Provide the [x, y] coordinate of the cell's center where the given text is located.  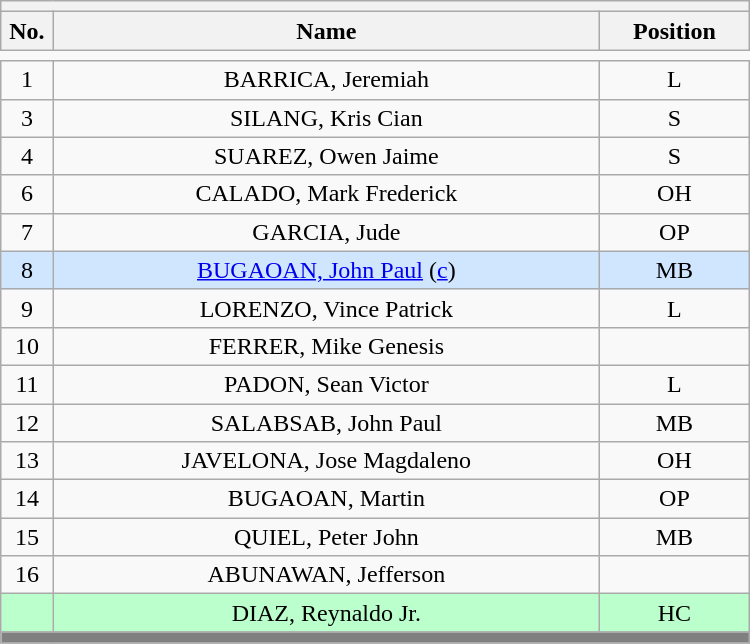
SILANG, Kris Cian [326, 118]
7 [27, 232]
13 [27, 461]
1 [27, 80]
Name [326, 31]
PADON, Sean Victor [326, 384]
12 [27, 423]
QUIEL, Peter John [326, 537]
HC [675, 613]
BARRICA, Jeremiah [326, 80]
No. [27, 31]
14 [27, 499]
11 [27, 384]
16 [27, 575]
BUGAOAN, John Paul (c) [326, 270]
DIAZ, Reynaldo Jr. [326, 613]
ABUNAWAN, Jefferson [326, 575]
4 [27, 156]
3 [27, 118]
LORENZO, Vince Patrick [326, 308]
15 [27, 537]
CALADO, Mark Frederick [326, 194]
GARCIA, Jude [326, 232]
9 [27, 308]
SUAREZ, Owen Jaime [326, 156]
BUGAOAN, Martin [326, 499]
8 [27, 270]
10 [27, 346]
FERRER, Mike Genesis [326, 346]
6 [27, 194]
Position [675, 31]
SALABSAB, John Paul [326, 423]
JAVELONA, Jose Magdaleno [326, 461]
